Identify which cell holds the provided text, then report its [X, Y] central coordinate. 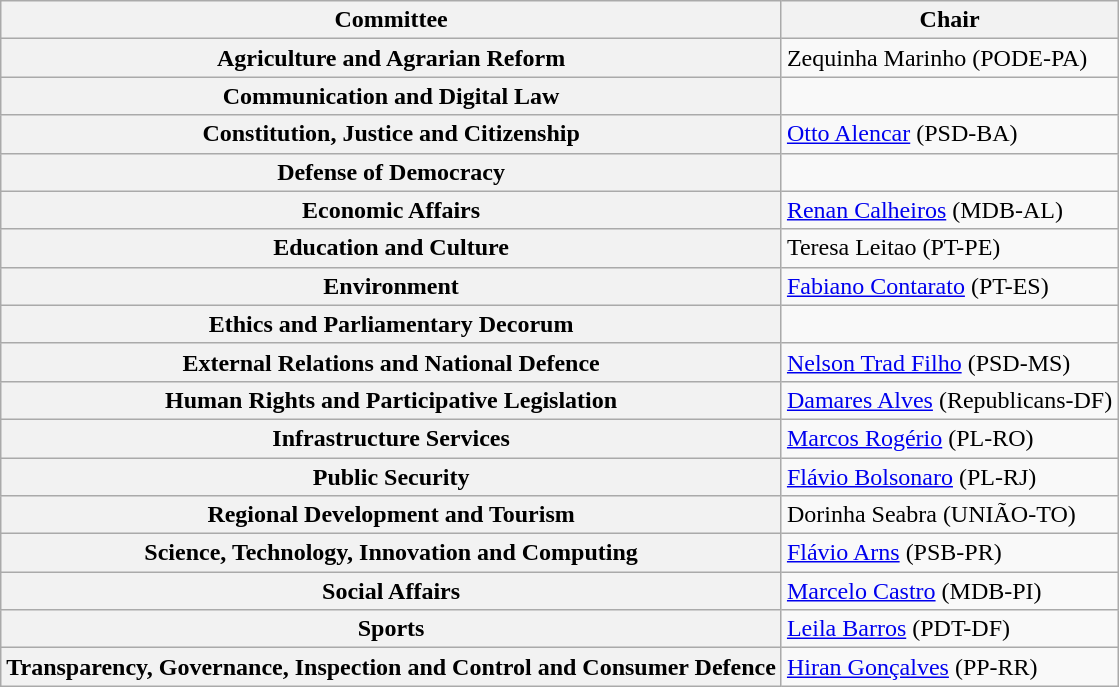
Education and Culture [392, 248]
Flávio Bolsonaro (PL-RJ) [949, 477]
Defense of Democracy [392, 172]
Hiran Gonçalves (PP-RR) [949, 667]
Zequinha Marinho (PODE-PA) [949, 58]
Sports [392, 629]
Marcos Rogério (PL-RO) [949, 438]
Nelson Trad Filho (PSD-MS) [949, 362]
Regional Development and Tourism [392, 515]
Agriculture and Agrarian Reform [392, 58]
External Relations and National Defence [392, 362]
Damares Alves (Republicans-DF) [949, 400]
Renan Calheiros (MDB-AL) [949, 210]
Committee [392, 20]
Economic Affairs [392, 210]
Flávio Arns (PSB-PR) [949, 553]
Fabiano Contarato (PT-ES) [949, 286]
Leila Barros (PDT-DF) [949, 629]
Transparency, Governance, Inspection and Control and Consumer Defence [392, 667]
Ethics and Parliamentary Decorum [392, 324]
Infrastructure Services [392, 438]
Communication and Digital Law [392, 96]
Teresa Leitao (PT-PE) [949, 248]
Dorinha Seabra (UNIÃO-TO) [949, 515]
Marcelo Castro (MDB-PI) [949, 591]
Otto Alencar (PSD-BA) [949, 134]
Constitution, Justice and Citizenship [392, 134]
Human Rights and Participative Legislation [392, 400]
Chair [949, 20]
Science, Technology, Innovation and Computing [392, 553]
Public Security [392, 477]
Social Affairs [392, 591]
Environment [392, 286]
